Pinpoint the cell where the given text exists, returning its (x, y) midpoint coordinate. 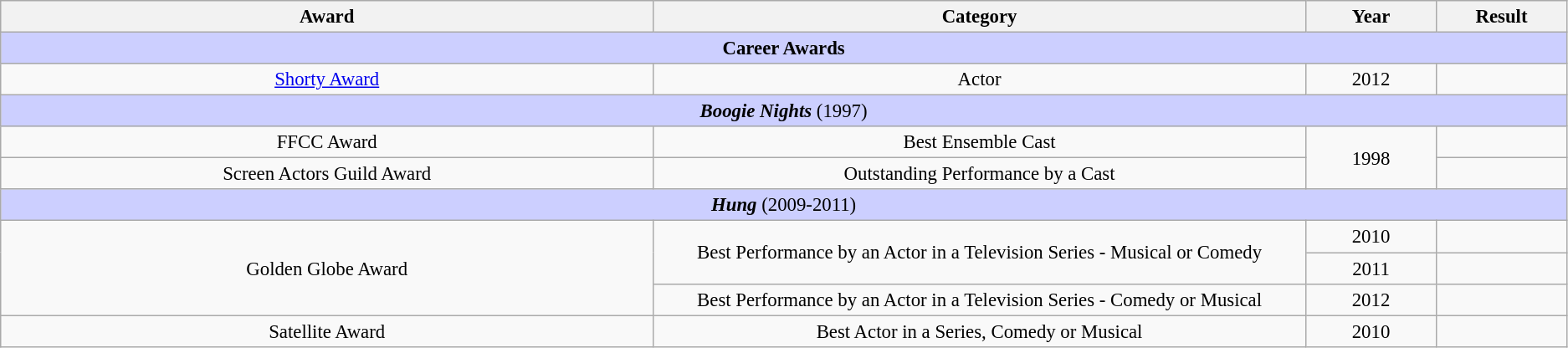
Year (1371, 17)
Boogie Nights (1997) (784, 111)
Best Performance by an Actor in a Television Series - Musical or Comedy (980, 253)
Shorty Award (327, 79)
Satellite Award (327, 331)
FFCC Award (327, 142)
Best Actor in a Series, Comedy or Musical (980, 331)
Best Performance by an Actor in a Television Series - Comedy or Musical (980, 299)
Outstanding Performance by a Cast (980, 174)
Award (327, 17)
Golden Globe Award (327, 268)
Best Ensemble Cast (980, 142)
1998 (1371, 157)
Actor (980, 79)
Screen Actors Guild Award (327, 174)
Result (1501, 17)
Category (980, 17)
2011 (1371, 269)
Career Awards (784, 49)
Hung (2009-2011) (784, 205)
